Locate the cell with the specified text and output its (X, Y) center coordinate. 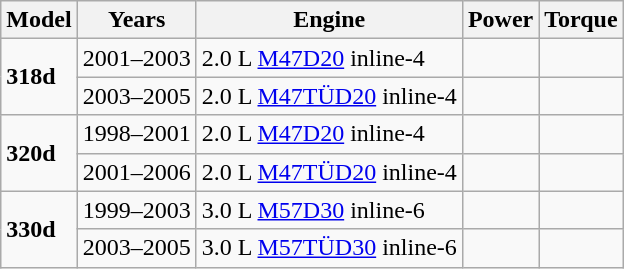
2001–2003 (136, 58)
1998–2001 (136, 134)
1999–2003 (136, 210)
Years (136, 20)
Torque (581, 20)
3.0 L M57TÜD30 inline-6 (329, 248)
318d (39, 77)
Engine (329, 20)
330d (39, 229)
2001–2006 (136, 172)
3.0 L M57D30 inline-6 (329, 210)
Model (39, 20)
320d (39, 153)
Power (500, 20)
